Detect which cell encompasses the target text, then output its (X, Y) center coordinate. 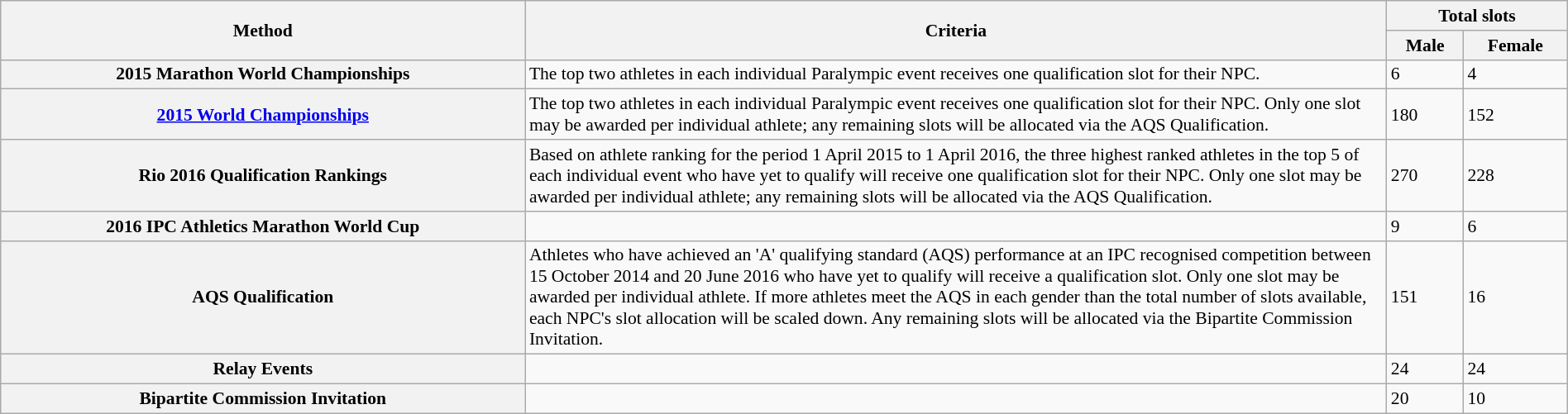
20 (1426, 399)
Rio 2016 Qualification Rankings (263, 175)
2016 IPC Athletics Marathon World Cup (263, 226)
180 (1426, 114)
Female (1515, 45)
Relay Events (263, 369)
228 (1515, 175)
9 (1426, 226)
270 (1426, 175)
AQS Qualification (263, 297)
Total slots (1477, 16)
2015 Marathon World Championships (263, 74)
10 (1515, 399)
Male (1426, 45)
The top two athletes in each individual Paralympic event receives one qualification slot for their NPC. (956, 74)
152 (1515, 114)
2015 World Championships (263, 114)
151 (1426, 297)
16 (1515, 297)
Bipartite Commission Invitation (263, 399)
Method (263, 30)
Criteria (956, 30)
4 (1515, 74)
